For the text-containing cell, return its midpoint in (X, Y) coordinate format. 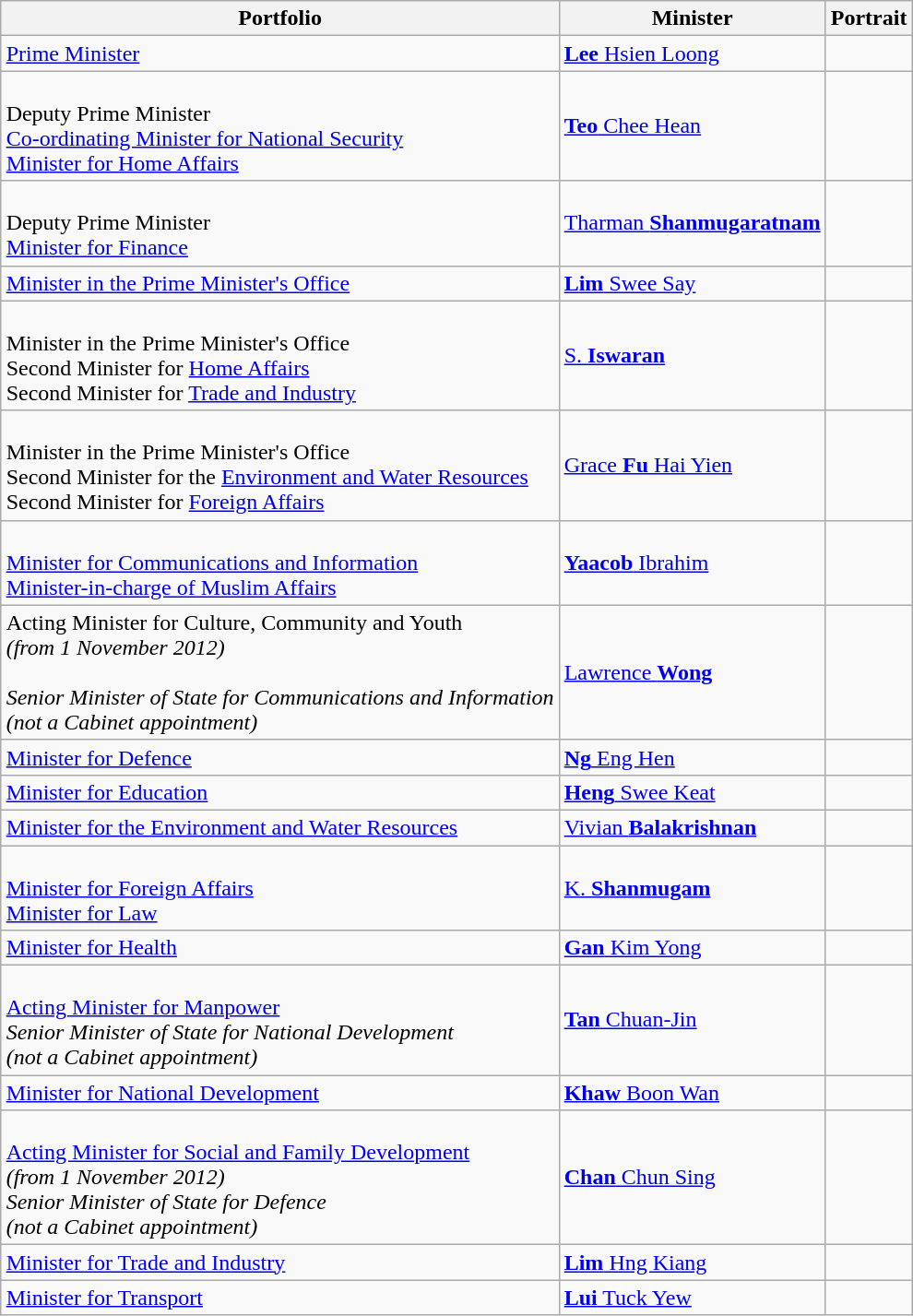
Heng Swee Keat (692, 792)
Portrait (869, 18)
Minister for Transport (280, 1298)
Minister for Trade and Industry (280, 1263)
Lui Tuck Yew (692, 1298)
Lawrence Wong (692, 672)
Minister for Defence (280, 757)
Prime Minister (280, 53)
Lee Hsien Loong (692, 53)
Acting Minister for Social and Family Development(from 1 November 2012) Senior Minister of State for Defence(not a Cabinet appointment) (280, 1178)
S. Iswaran (692, 356)
Deputy Prime Minister Co-ordinating Minister for National Security Minister for Home Affairs (280, 125)
Teo Chee Hean (692, 125)
Tan Chuan-Jin (692, 1020)
Minister for Health (280, 948)
Yaacob Ibrahim (692, 563)
Minister (692, 18)
Grace Fu Hai Yien (692, 465)
Tharman Shanmugaratnam (692, 223)
Chan Chun Sing (692, 1178)
Deputy Prime Minister Minister for Finance (280, 223)
K. Shanmugam (692, 887)
Gan Kim Yong (692, 948)
Minister for Education (280, 792)
Minister for National Development (280, 1093)
Minister in the Prime Minister's Office (280, 283)
Ng Eng Hen (692, 757)
Minister in the Prime Minister's Office Second Minister for Home Affairs Second Minister for Trade and Industry (280, 356)
Lim Swee Say (692, 283)
Khaw Boon Wan (692, 1093)
Acting Minister for Manpower Senior Minister of State for National Development(not a Cabinet appointment) (280, 1020)
Vivian Balakrishnan (692, 827)
Minister for Foreign Affairs Minister for Law (280, 887)
Minister in the Prime Minister's Office Second Minister for the Environment and Water Resources Second Minister for Foreign Affairs (280, 465)
Lim Hng Kiang (692, 1263)
Portfolio (280, 18)
Minister for the Environment and Water Resources (280, 827)
Minister for Communications and Information Minister-in-charge of Muslim Affairs (280, 563)
